Search for the cell housing the specified text and yield its (X, Y) center coordinate. 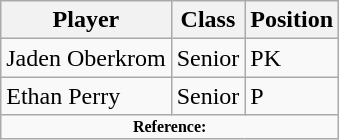
Class (208, 20)
Jaden Oberkrom (86, 58)
Reference: (170, 127)
PK (292, 58)
P (292, 96)
Position (292, 20)
Player (86, 20)
Ethan Perry (86, 96)
